Return (x, y) of the center of cell containing provided text 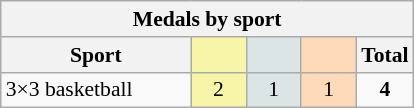
Total (384, 55)
4 (384, 90)
Medals by sport (208, 19)
3×3 basketball (96, 90)
Sport (96, 55)
2 (218, 90)
